For the text-containing cell, return its midpoint in (x, y) coordinate format. 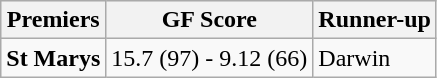
GF Score (210, 20)
St Marys (54, 58)
Runner-up (375, 20)
Darwin (375, 58)
15.7 (97) - 9.12 (66) (210, 58)
Premiers (54, 20)
